Extract the (x, y) coordinate from the center of the cell holding the provided text.  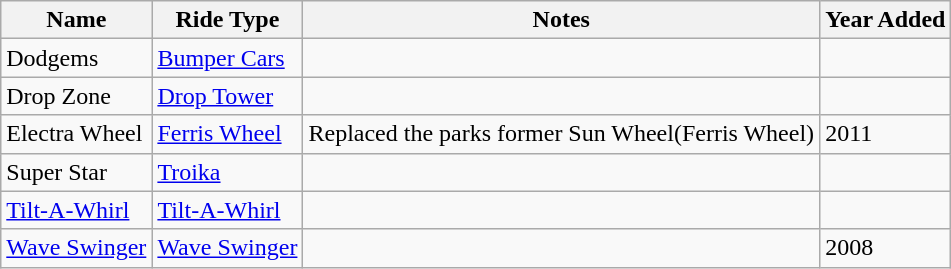
Replaced the parks former Sun Wheel(Ferris Wheel) (562, 134)
2011 (886, 134)
Notes (562, 20)
Drop Tower (228, 96)
Electra Wheel (76, 134)
Drop Zone (76, 96)
Bumper Cars (228, 58)
Ride Type (228, 20)
Ferris Wheel (228, 134)
2008 (886, 248)
Dodgems (76, 58)
Super Star (76, 172)
Troika (228, 172)
Name (76, 20)
Year Added (886, 20)
